Identify which cell holds the provided text, then report its [X, Y] central coordinate. 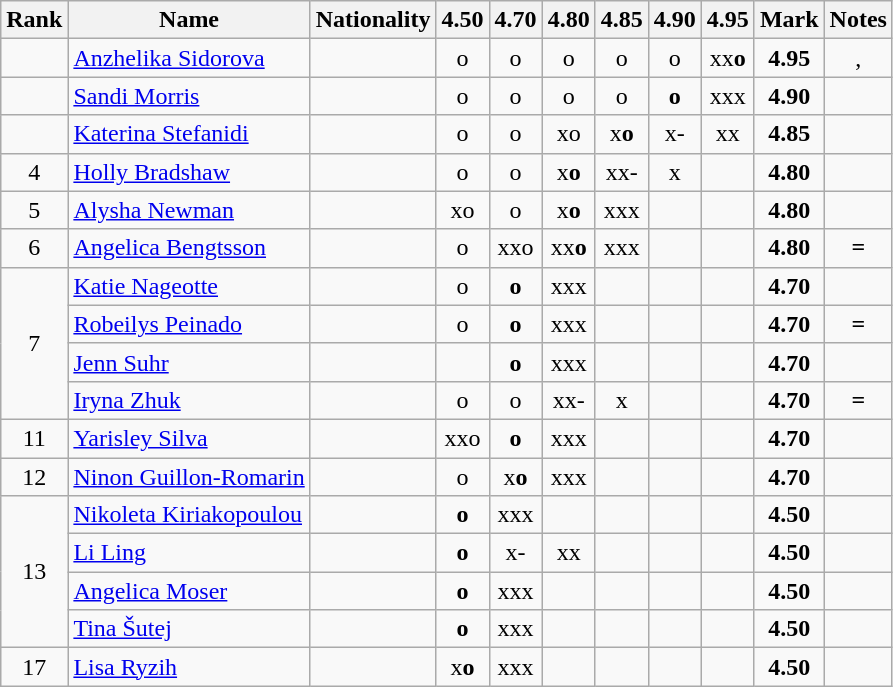
12 [34, 477]
Iryna Zhuk [189, 400]
Anzhelika Sidorova [189, 58]
Li Ling [189, 553]
, [858, 58]
Ninon Guillon-Romarin [189, 477]
Name [189, 20]
Notes [858, 20]
4 [34, 172]
Nikoleta Kiriakopoulou [189, 515]
7 [34, 343]
Katerina Stefanidi [189, 134]
11 [34, 438]
Tina Šutej [189, 629]
Nationality [373, 20]
Robeilys Peinado [189, 324]
Yarisley Silva [189, 438]
Mark [789, 20]
Jenn Suhr [189, 362]
Angelica Moser [189, 591]
Alysha Newman [189, 210]
Rank [34, 20]
Holly Bradshaw [189, 172]
17 [34, 667]
Angelica Bengtsson [189, 248]
6 [34, 248]
Lisa Ryzih [189, 667]
Katie Nageotte [189, 286]
Sandi Morris [189, 96]
5 [34, 210]
13 [34, 572]
